Return the (X, Y) coordinate for the center point of the cell that contains the specified text.  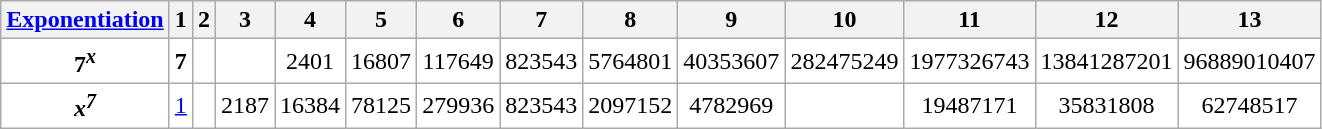
279936 (458, 106)
282475249 (844, 62)
5764801 (630, 62)
7x (86, 62)
11 (970, 20)
4782969 (732, 106)
19487171 (970, 106)
2401 (310, 62)
5 (382, 20)
16807 (382, 62)
Exponentiation (86, 20)
2 (204, 20)
16384 (310, 106)
x7 (86, 106)
3 (244, 20)
117649 (458, 62)
35831808 (1106, 106)
1977326743 (970, 62)
4 (310, 20)
13841287201 (1106, 62)
2097152 (630, 106)
6 (458, 20)
13 (1250, 20)
96889010407 (1250, 62)
12 (1106, 20)
78125 (382, 106)
8 (630, 20)
2187 (244, 106)
62748517 (1250, 106)
10 (844, 20)
9 (732, 20)
40353607 (732, 62)
